Provide the (X, Y) coordinate of the cell's center where the given text is located.  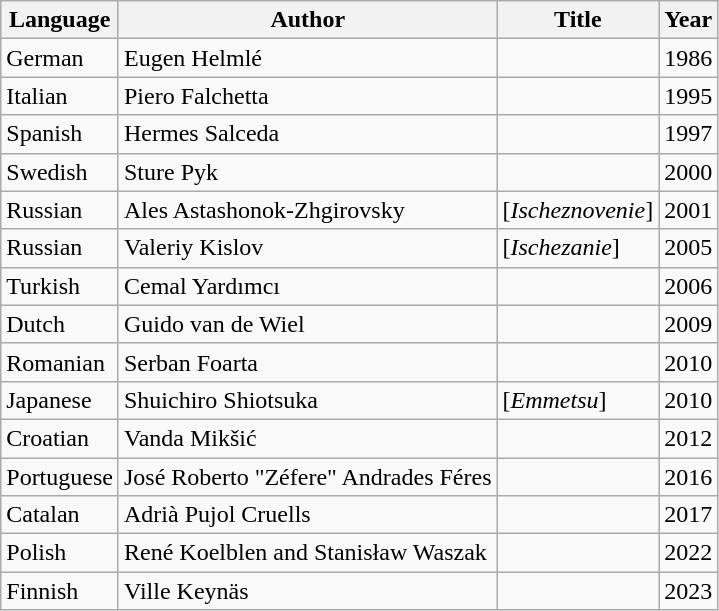
[Ischezanie] (578, 248)
Dutch (60, 324)
Eugen Helmlé (308, 58)
Italian (60, 96)
[Emmetsu] (578, 400)
Finnish (60, 591)
Romanian (60, 362)
Swedish (60, 172)
Croatian (60, 438)
Vanda Mikšić (308, 438)
2006 (688, 286)
2017 (688, 515)
Serban Foarta (308, 362)
1995 (688, 96)
Adrià Pujol Cruells (308, 515)
Ville Keynäs (308, 591)
German (60, 58)
Hermes Salceda (308, 134)
2005 (688, 248)
2023 (688, 591)
Valeriy Kislov (308, 248)
Portuguese (60, 477)
2001 (688, 210)
Language (60, 20)
1986 (688, 58)
Japanese (60, 400)
José Roberto "Zéfere" Andrades Féres (308, 477)
Turkish (60, 286)
2022 (688, 553)
Sture Pyk (308, 172)
[Ischeznovenie] (578, 210)
Spanish (60, 134)
Ales Astashonok-Zhgirovsky (308, 210)
Title (578, 20)
Piero Falchetta (308, 96)
Polish (60, 553)
Cemal Yardımcı (308, 286)
2016 (688, 477)
1997 (688, 134)
Shuichiro Shiotsuka (308, 400)
2009 (688, 324)
Guido van de Wiel (308, 324)
René Koelblen and Stanisław Waszak (308, 553)
2012 (688, 438)
2000 (688, 172)
Catalan (60, 515)
Year (688, 20)
Author (308, 20)
